For the text-containing cell, return its midpoint in [X, Y] coordinate format. 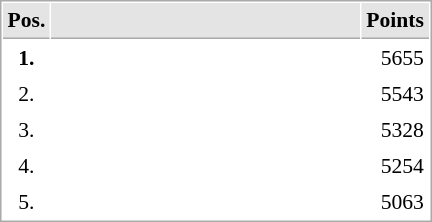
3. [26, 129]
5543 [396, 93]
5254 [396, 165]
5. [26, 201]
5328 [396, 129]
Pos. [26, 21]
5063 [396, 201]
Points [396, 21]
5655 [396, 57]
2. [26, 93]
4. [26, 165]
1. [26, 57]
